Locate the cell with the specified text and output its (x, y) center coordinate. 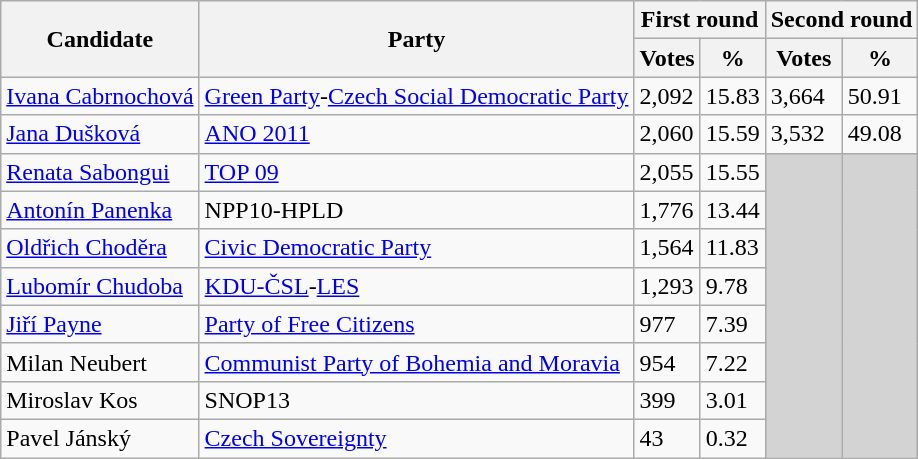
3,532 (804, 134)
Miroslav Kos (100, 400)
399 (667, 400)
Civic Democratic Party (416, 248)
Pavel Jánský (100, 438)
2,055 (667, 172)
9.78 (732, 286)
50.91 (880, 96)
Second round (842, 20)
Jiří Payne (100, 324)
43 (667, 438)
1,776 (667, 210)
Communist Party of Bohemia and Moravia (416, 362)
Ivana Cabrnochová (100, 96)
977 (667, 324)
7.22 (732, 362)
3.01 (732, 400)
11.83 (732, 248)
Lubomír Chudoba (100, 286)
49.08 (880, 134)
ANO 2011 (416, 134)
SNOP13 (416, 400)
Party of Free Citizens (416, 324)
Green Party-Czech Social Democratic Party (416, 96)
Czech Sovereignty (416, 438)
954 (667, 362)
Candidate (100, 39)
2,092 (667, 96)
Jana Dušková (100, 134)
Party (416, 39)
13.44 (732, 210)
Milan Neubert (100, 362)
TOP 09 (416, 172)
NPP10-HPLD (416, 210)
Antonín Panenka (100, 210)
7.39 (732, 324)
First round (700, 20)
3,664 (804, 96)
1,293 (667, 286)
KDU-ČSL-LES (416, 286)
15.55 (732, 172)
1,564 (667, 248)
15.59 (732, 134)
15.83 (732, 96)
Renata Sabongui (100, 172)
0.32 (732, 438)
2,060 (667, 134)
Oldřich Choděra (100, 248)
